Provide the (x, y) coordinate of the cell's center where the given text is located.  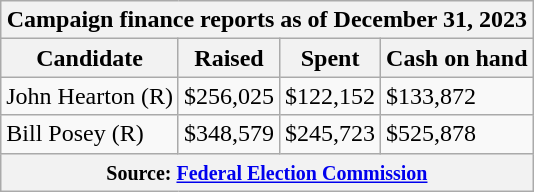
Bill Posey (R) (90, 134)
Source: Federal Election Commission (267, 172)
Candidate (90, 58)
$122,152 (330, 96)
$348,579 (228, 134)
Cash on hand (457, 58)
$525,878 (457, 134)
John Hearton (R) (90, 96)
$133,872 (457, 96)
$256,025 (228, 96)
Campaign finance reports as of December 31, 2023 (267, 20)
Raised (228, 58)
Spent (330, 58)
$245,723 (330, 134)
